Scan for the cell matching the given text and deliver its (x, y) coordinate at center. 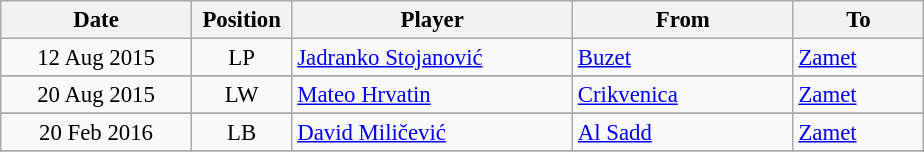
Jadranko Stojanović (432, 58)
From (684, 20)
Mateo Hrvatin (432, 95)
David Miličević (432, 133)
12 Aug 2015 (96, 58)
LB (242, 133)
Player (432, 20)
Position (242, 20)
Buzet (684, 58)
Date (96, 20)
To (858, 20)
LP (242, 58)
20 Feb 2016 (96, 133)
Al Sadd (684, 133)
20 Aug 2015 (96, 95)
Crikvenica (684, 95)
LW (242, 95)
